Scan for the cell matching the given text and deliver its (X, Y) coordinate at center. 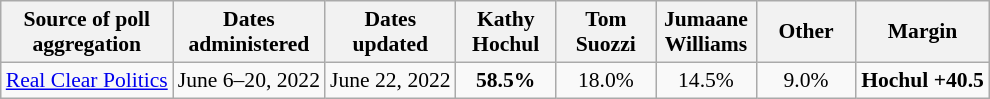
TomSuozzi (606, 32)
June 22, 2022 (390, 80)
KathyHochul (506, 32)
June 6–20, 2022 (249, 80)
18.0% (606, 80)
Source of pollaggregation (87, 32)
Hochul +40.5 (922, 80)
JumaaneWilliams (706, 32)
Datesadministered (249, 32)
14.5% (706, 80)
9.0% (806, 80)
Datesupdated (390, 32)
Margin (922, 32)
Real Clear Politics (87, 80)
58.5% (506, 80)
Other (806, 32)
